Return the (X, Y) coordinate for the center point of the cell that contains the specified text.  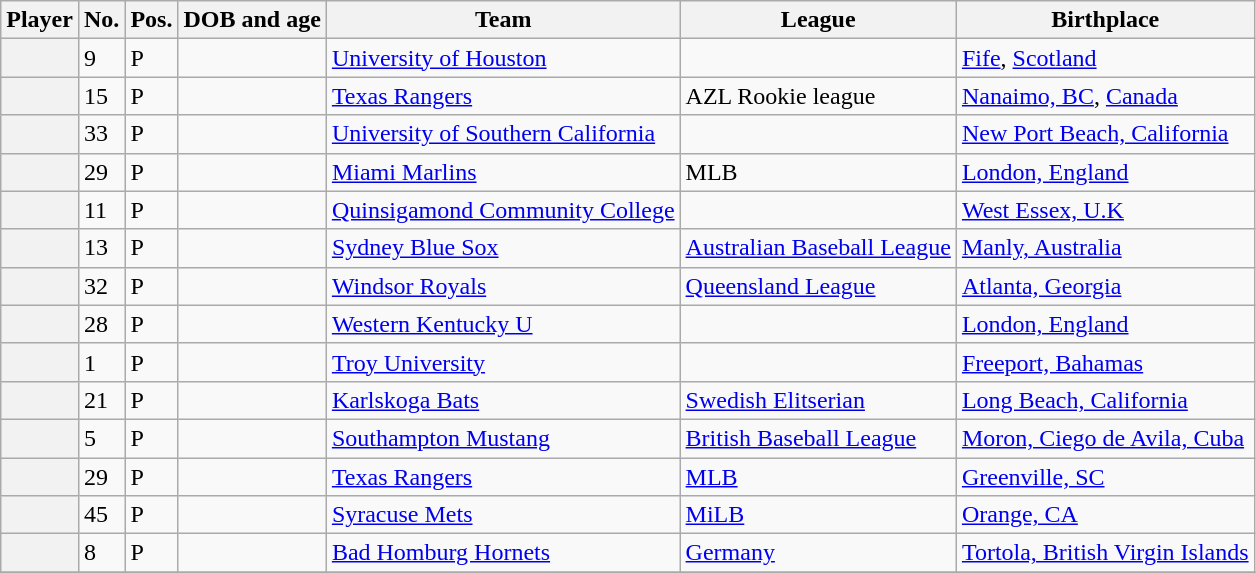
15 (101, 96)
Swedish Elitserian (818, 400)
Orange, CA (1105, 515)
Western Kentucky U (503, 324)
Bad Homburg Hornets (503, 553)
Karlskoga Bats (503, 400)
Quinsigamond Community College (503, 210)
Team (503, 20)
33 (101, 134)
Moron, Ciego de Avila, Cuba (1105, 438)
11 (101, 210)
Miami Marlins (503, 172)
West Essex, U.K (1105, 210)
University of Southern California (503, 134)
Australian Baseball League (818, 248)
AZL Rookie league (818, 96)
Atlanta, Georgia (1105, 286)
Southampton Mustang (503, 438)
Windsor Royals (503, 286)
Germany (818, 553)
Pos. (152, 20)
Sydney Blue Sox (503, 248)
Queensland League (818, 286)
Syracuse Mets (503, 515)
Troy University (503, 362)
DOB and age (252, 20)
No. (101, 20)
Long Beach, California (1105, 400)
New Port Beach, California (1105, 134)
Tortola, British Virgin Islands (1105, 553)
28 (101, 324)
21 (101, 400)
Greenville, SC (1105, 477)
8 (101, 553)
32 (101, 286)
45 (101, 515)
9 (101, 58)
British Baseball League (818, 438)
5 (101, 438)
Birthplace (1105, 20)
Nanaimo, BC, Canada (1105, 96)
MiLB (818, 515)
13 (101, 248)
1 (101, 362)
Manly, Australia (1105, 248)
League (818, 20)
Player (40, 20)
University of Houston (503, 58)
Fife, Scotland (1105, 58)
Freeport, Bahamas (1105, 362)
